From the cell containing the given text, extract its center point as (x, y) coordinate. 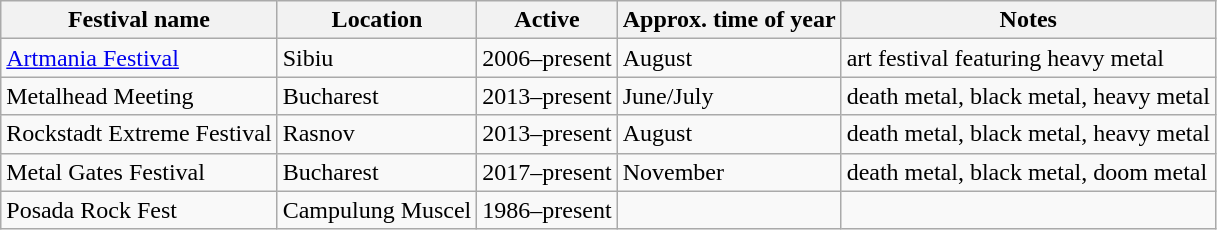
Metal Gates Festival (139, 172)
Artmania Festival (139, 58)
Posada Rock Fest (139, 210)
Campulung Muscel (377, 210)
June/July (729, 96)
November (729, 172)
Metalhead Meeting (139, 96)
art festival featuring heavy metal (1028, 58)
Sibiu (377, 58)
Rasnov (377, 134)
2017–present (547, 172)
Notes (1028, 20)
Approx. time of year (729, 20)
Festival name (139, 20)
2006–present (547, 58)
Active (547, 20)
Rockstadt Extreme Festival (139, 134)
Location (377, 20)
1986–present (547, 210)
death metal, black metal, doom metal (1028, 172)
